Search for the cell housing the specified text and yield its (X, Y) center coordinate. 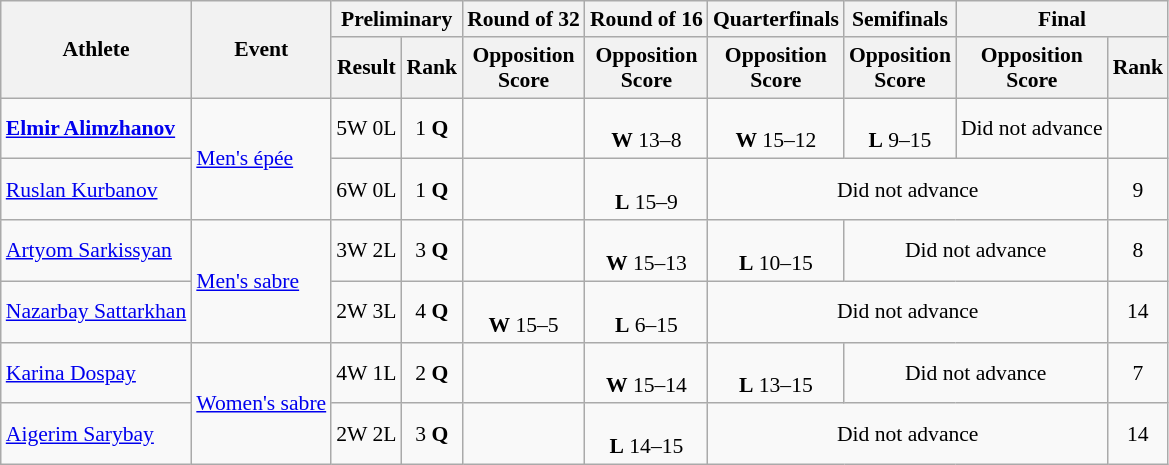
7 (1138, 372)
Round of 16 (646, 19)
L 13–15 (776, 372)
W 15–14 (646, 372)
2W 3L (366, 312)
9 (1138, 190)
4 Q (432, 312)
Elmir Alimzhanov (96, 128)
W 15–12 (776, 128)
Aigerim Sarybay (96, 434)
Ruslan Kurbanov (96, 190)
2 Q (432, 372)
Preliminary (396, 19)
Women's sabre (261, 403)
W 13–8 (646, 128)
L 15–9 (646, 190)
W 15–13 (646, 250)
4W 1L (366, 372)
Semifinals (900, 19)
Athlete (96, 50)
L 10–15 (776, 250)
6W 0L (366, 190)
2W 2L (366, 434)
L 6–15 (646, 312)
8 (1138, 250)
Karina Dospay (96, 372)
3W 2L (366, 250)
W 15–5 (524, 312)
L 9–15 (900, 128)
Nazarbay Sattarkhan (96, 312)
5W 0L (366, 128)
L 14–15 (646, 434)
Quarterfinals (776, 19)
Men's épée (261, 159)
Round of 32 (524, 19)
Artyom Sarkissyan (96, 250)
Event (261, 50)
Result (366, 68)
Men's sabre (261, 281)
Final (1062, 19)
